Provide the (X, Y) coordinate of the cell's center where the given text is located.  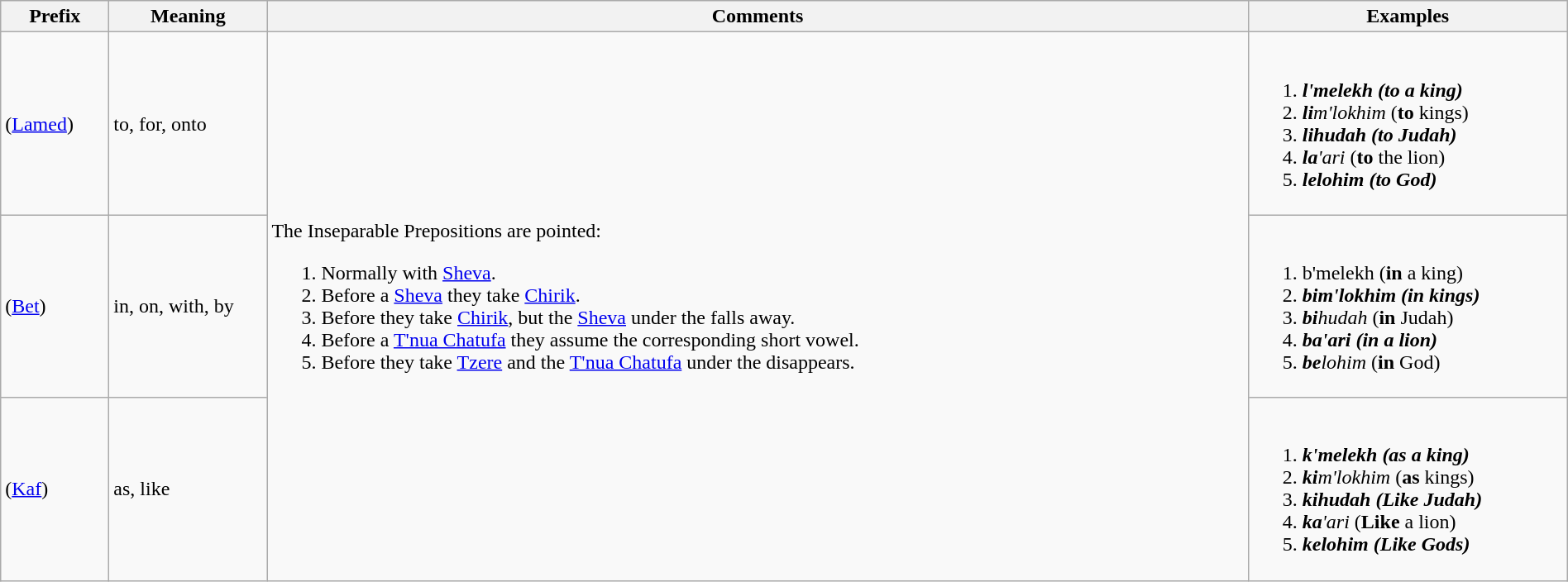
to, for, onto (189, 124)
Examples (1408, 17)
Meaning (189, 17)
as, like (189, 489)
(Lamed) (55, 124)
in, on, with, by (189, 306)
Prefix (55, 17)
b'melekh (in a king) bim'lokhim (in kings) bihudah (in Judah) ba'ari (in a lion) belohim (in God) (1408, 306)
k'melekh (as a king) kim'lokhim (as kings) kihudah (Like Judah) ka'ari (Like a lion) kelohim (Like Gods) (1408, 489)
l'melekh (to a king) lim'lokhim (to kings) lihudah (to Judah) la'ari (to the lion) lelohim (to God) (1408, 124)
(Kaf) (55, 489)
Comments (758, 17)
(Bet) (55, 306)
